For the text-containing cell, return its midpoint in [x, y] coordinate format. 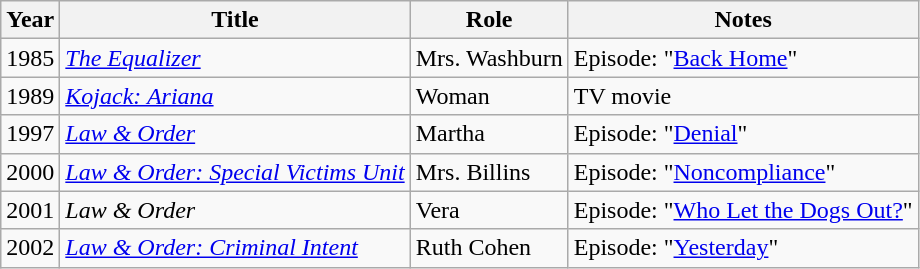
1985 [30, 58]
Year [30, 20]
Episode: "Back Home" [743, 58]
Kojack: Ariana [235, 96]
Woman [489, 96]
2000 [30, 172]
Role [489, 20]
Episode: "Who Let the Dogs Out?" [743, 210]
Law & Order: Special Victims Unit [235, 172]
Title [235, 20]
TV movie [743, 96]
Mrs. Washburn [489, 58]
The Equalizer [235, 58]
Vera [489, 210]
2001 [30, 210]
Martha [489, 134]
Law & Order: Criminal Intent [235, 248]
2002 [30, 248]
Episode: "Noncompliance" [743, 172]
Episode: "Yesterday" [743, 248]
Episode: "Denial" [743, 134]
Mrs. Billins [489, 172]
Ruth Cohen [489, 248]
Notes [743, 20]
1989 [30, 96]
1997 [30, 134]
